Capture the cell that displays the provided text and extract its [X, Y] central coordinate. 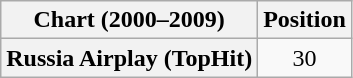
Position [305, 20]
Russia Airplay (TopHit) [130, 58]
Chart (2000–2009) [130, 20]
30 [305, 58]
